Extract the [x, y] coordinate from the center of the cell holding the provided text.  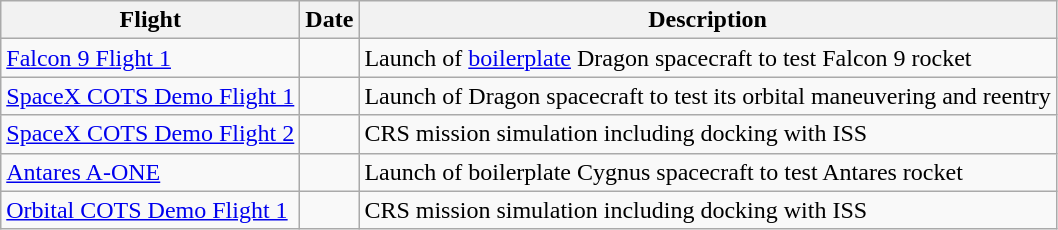
SpaceX COTS Demo Flight 2 [150, 134]
Launch of boilerplate Dragon spacecraft to test Falcon 9 rocket [708, 58]
Orbital COTS Demo Flight 1 [150, 210]
Launch of Dragon spacecraft to test its orbital maneuvering and reentry [708, 96]
Description [708, 20]
Antares A-ONE [150, 172]
Flight [150, 20]
Date [330, 20]
Launch of boilerplate Cygnus spacecraft to test Antares rocket [708, 172]
Falcon 9 Flight 1 [150, 58]
SpaceX COTS Demo Flight 1 [150, 96]
